Scan for the cell matching the given text and deliver its (X, Y) coordinate at center. 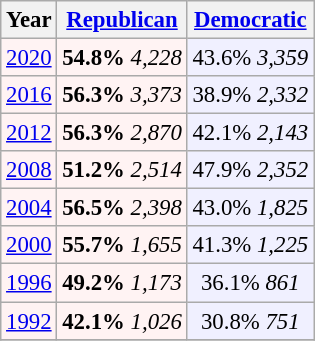
54.8% 4,228 (122, 58)
43.0% 1,825 (250, 208)
38.9% 2,332 (250, 95)
Republican (122, 20)
2000 (29, 245)
2016 (29, 95)
1996 (29, 283)
55.7% 1,655 (122, 245)
49.2% 1,173 (122, 283)
41.3% 1,225 (250, 245)
Democratic (250, 20)
2012 (29, 133)
56.5% 2,398 (122, 208)
Year (29, 20)
36.1% 861 (250, 283)
2008 (29, 170)
56.3% 3,373 (122, 95)
43.6% 3,359 (250, 58)
56.3% 2,870 (122, 133)
30.8% 751 (250, 321)
2004 (29, 208)
1992 (29, 321)
42.1% 1,026 (122, 321)
47.9% 2,352 (250, 170)
42.1% 2,143 (250, 133)
2020 (29, 58)
51.2% 2,514 (122, 170)
